Detect which cell encompasses the target text, then output its (x, y) center coordinate. 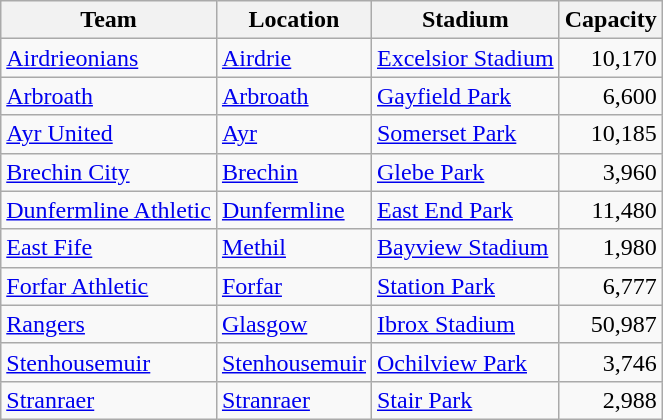
Ibrox Stadium (465, 324)
Station Park (465, 286)
Airdrieonians (109, 58)
Gayfield Park (465, 96)
11,480 (610, 210)
Location (294, 20)
10,185 (610, 134)
3,960 (610, 172)
Ochilview Park (465, 362)
East Fife (109, 248)
East End Park (465, 210)
6,600 (610, 96)
Dunfermline Athletic (109, 210)
Bayview Stadium (465, 248)
Stair Park (465, 400)
Rangers (109, 324)
Dunfermline (294, 210)
Forfar Athletic (109, 286)
Glasgow (294, 324)
Glebe Park (465, 172)
Ayr United (109, 134)
Somerset Park (465, 134)
Forfar (294, 286)
Airdrie (294, 58)
3,746 (610, 362)
Brechin (294, 172)
6,777 (610, 286)
Excelsior Stadium (465, 58)
2,988 (610, 400)
10,170 (610, 58)
Methil (294, 248)
Brechin City (109, 172)
Team (109, 20)
Ayr (294, 134)
Capacity (610, 20)
Stadium (465, 20)
1,980 (610, 248)
50,987 (610, 324)
